Extract the (X, Y) coordinate from the center of the cell holding the provided text.  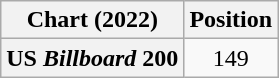
Position (231, 20)
US Billboard 200 (92, 58)
Chart (2022) (92, 20)
149 (231, 58)
